Capture the cell that displays the provided text and extract its (x, y) central coordinate. 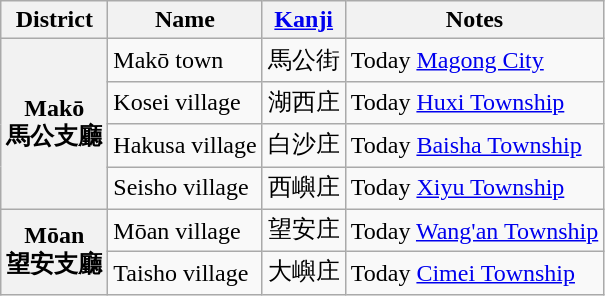
Seisho village (185, 188)
Today Baisha Township (474, 146)
Notes (474, 20)
馬公街 (304, 60)
Today Wang'an Township (474, 230)
Makō town (185, 60)
Hakusa village (185, 146)
Today Magong City (474, 60)
Today Cimei Township (474, 274)
白沙庄 (304, 146)
望安庄 (304, 230)
Mōan望安支廳 (54, 252)
Today Xiyu Township (474, 188)
Mōan village (185, 230)
大嶼庄 (304, 274)
西嶼庄 (304, 188)
湖西庄 (304, 102)
Taisho village (185, 274)
Makō馬公支廳 (54, 124)
Kosei village (185, 102)
Name (185, 20)
District (54, 20)
Kanji (304, 20)
Today Huxi Township (474, 102)
